Return (x, y) of the center of cell containing provided text 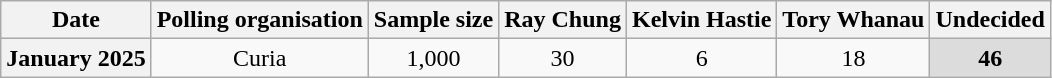
Ray Chung (563, 20)
6 (701, 58)
Sample size (433, 20)
30 (563, 58)
Tory Whanau (854, 20)
Undecided (990, 20)
18 (854, 58)
January 2025 (76, 58)
46 (990, 58)
Date (76, 20)
Curia (260, 58)
1,000 (433, 58)
Polling organisation (260, 20)
Kelvin Hastie (701, 20)
